Determine the (x, y) coordinate at the center of the cell enclosing the given text.  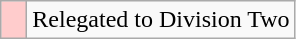
Relegated to Division Two (161, 20)
